Output the (X, Y) coordinate of the center of the cell containing the given text.  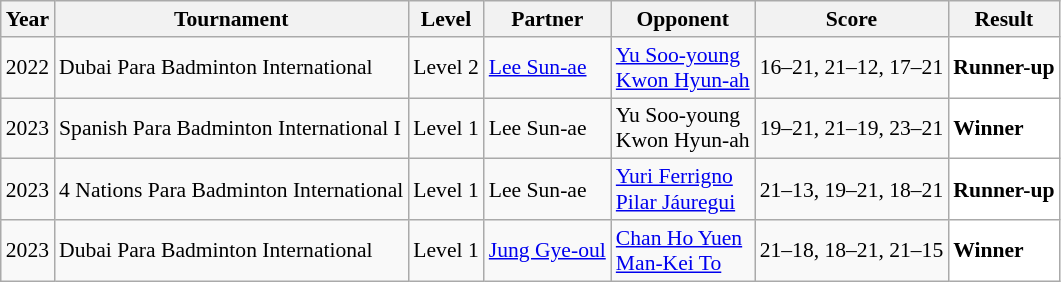
Level (446, 19)
Partner (548, 19)
Chan Ho Yuen Man-Kei To (683, 250)
Level 2 (446, 68)
2022 (28, 68)
Tournament (231, 19)
19–21, 21–19, 23–21 (852, 128)
Score (852, 19)
Spanish Para Badminton International I (231, 128)
4 Nations Para Badminton International (231, 190)
Yuri Ferrigno Pilar Jáuregui (683, 190)
Result (1004, 19)
Jung Gye-oul (548, 250)
16–21, 21–12, 17–21 (852, 68)
21–13, 19–21, 18–21 (852, 190)
Year (28, 19)
Opponent (683, 19)
21–18, 18–21, 21–15 (852, 250)
